Determine the [x, y] coordinate at the center of the cell enclosing the given text.  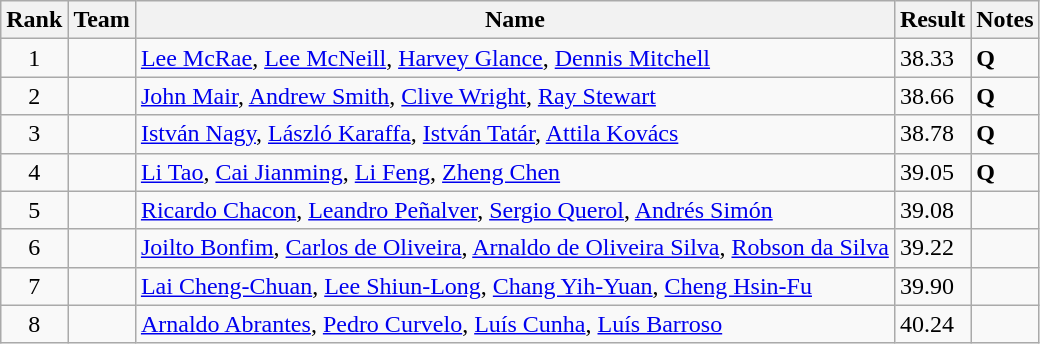
3 [34, 134]
Lai Cheng-Chuan, Lee Shiun-Long, Chang Yih-Yuan, Cheng Hsin-Fu [514, 286]
Name [514, 20]
2 [34, 96]
38.78 [932, 134]
39.05 [932, 172]
Ricardo Chacon, Leandro Peñalver, Sergio Querol, Andrés Simón [514, 210]
5 [34, 210]
38.66 [932, 96]
39.22 [932, 248]
8 [34, 324]
Result [932, 20]
7 [34, 286]
Joilto Bonfim, Carlos de Oliveira, Arnaldo de Oliveira Silva, Robson da Silva [514, 248]
Rank [34, 20]
Arnaldo Abrantes, Pedro Curvelo, Luís Cunha, Luís Barroso [514, 324]
38.33 [932, 58]
Notes [1005, 20]
Team [102, 20]
39.90 [932, 286]
1 [34, 58]
Li Tao, Cai Jianming, Li Feng, Zheng Chen [514, 172]
4 [34, 172]
40.24 [932, 324]
6 [34, 248]
39.08 [932, 210]
István Nagy, László Karaffa, István Tatár, Attila Kovács [514, 134]
Lee McRae, Lee McNeill, Harvey Glance, Dennis Mitchell [514, 58]
John Mair, Andrew Smith, Clive Wright, Ray Stewart [514, 96]
